Scan for the cell matching the given text and deliver its [x, y] coordinate at center. 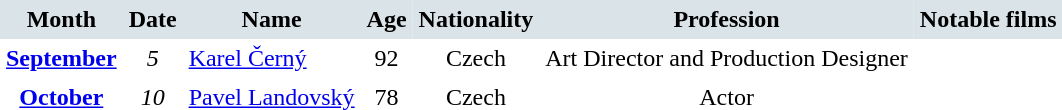
Month [62, 20]
Karel Černý [272, 58]
92 [387, 58]
Date [153, 20]
Nationality [476, 20]
Art Director and Production Designer [726, 58]
Czech [476, 58]
Age [387, 20]
Profession [726, 20]
Name [272, 20]
September [62, 58]
5 [153, 58]
